Determine the (X, Y) coordinate at the center of the cell enclosing the given text.  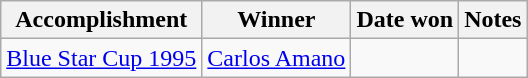
Blue Star Cup 1995 (102, 58)
Accomplishment (102, 20)
Date won (405, 20)
Notes (493, 20)
Carlos Amano (276, 58)
Winner (276, 20)
